Output the (X, Y) coordinate of the center of the cell containing the given text.  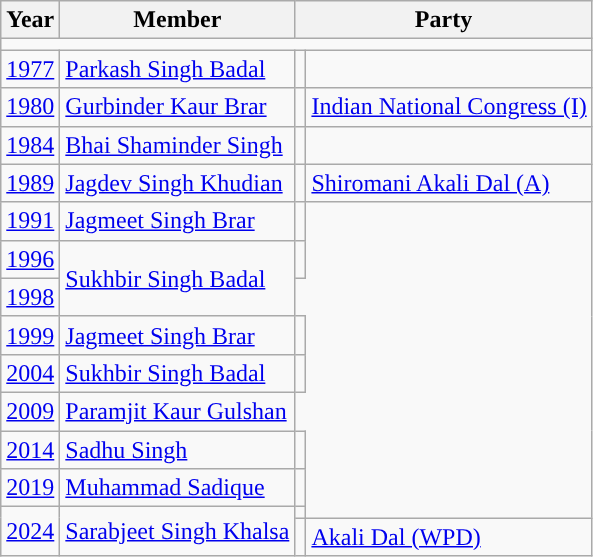
Paramjit Kaur Gulshan (178, 411)
Member (178, 20)
Gurbinder Kaur Brar (178, 107)
Indian National Congress (I) (449, 107)
Jagdev Singh Khudian (178, 183)
Shiromani Akali Dal (A) (449, 183)
2009 (30, 411)
1998 (30, 297)
1991 (30, 221)
1989 (30, 183)
Sarabjeet Singh Khalsa (178, 532)
Parkash Singh Badal (178, 69)
2014 (30, 449)
Muhammad Sadique (178, 488)
1980 (30, 107)
Bhai Shaminder Singh (178, 145)
Akali Dal (WPD) (449, 537)
1999 (30, 335)
1984 (30, 145)
1977 (30, 69)
2004 (30, 373)
2024 (30, 532)
1996 (30, 259)
Party (444, 20)
2019 (30, 488)
Year (30, 20)
Sadhu Singh (178, 449)
